Scan for the cell matching the given text and deliver its (X, Y) coordinate at center. 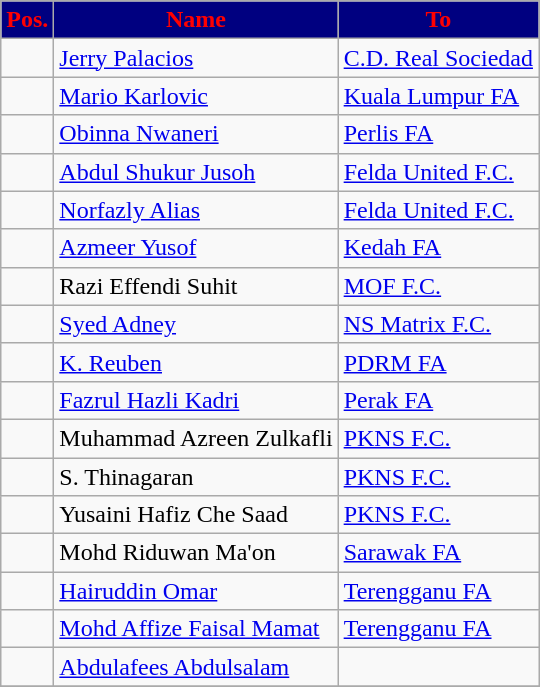
Hairuddin Omar (196, 591)
Perlis FA (438, 134)
Perak FA (438, 400)
Norfazly Alias (196, 210)
MOF F.C. (438, 286)
Syed Adney (196, 324)
Mario Karlovic (196, 96)
Kuala Lumpur FA (438, 96)
Razi Effendi Suhit (196, 286)
Azmeer Yusof (196, 248)
Name (196, 20)
To (438, 20)
Mohd Affize Faisal Mamat (196, 629)
Yusaini Hafiz Che Saad (196, 515)
Fazrul Hazli Kadri (196, 400)
K. Reuben (196, 362)
C.D. Real Sociedad (438, 58)
NS Matrix F.C. (438, 324)
Sarawak FA (438, 553)
PDRM FA (438, 362)
S. Thinagaran (196, 477)
Muhammad Azreen Zulkafli (196, 438)
Mohd Riduwan Ma'on (196, 553)
Pos. (28, 20)
Obinna Nwaneri (196, 134)
Abdulafees Abdulsalam (196, 667)
Abdul Shukur Jusoh (196, 172)
Kedah FA (438, 248)
Jerry Palacios (196, 58)
